Provide the [x, y] coordinate of the cell's center where the given text is located.  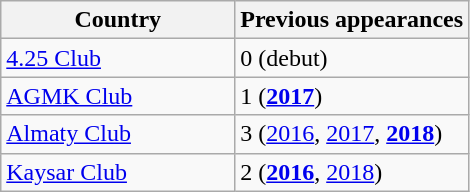
Kaysar Club [118, 172]
AGMK Club [118, 96]
4.25 Club [118, 58]
3 (2016, 2017, 2018) [352, 134]
0 (debut) [352, 58]
Country [118, 20]
2 (2016, 2018) [352, 172]
Previous appearances [352, 20]
Almaty Club [118, 134]
1 (2017) [352, 96]
